Find where the given text appears and provide that cell's center as [X, Y] coordinate. 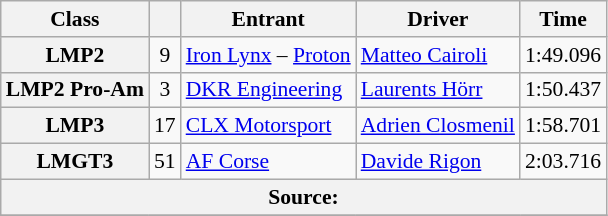
3 [165, 90]
Iron Lynx – Proton [268, 55]
17 [165, 126]
51 [165, 162]
Matteo Cairoli [438, 55]
AF Corse [268, 162]
DKR Engineering [268, 90]
Source: [304, 197]
Laurents Hörr [438, 90]
Class [75, 19]
9 [165, 55]
CLX Motorsport [268, 126]
Entrant [268, 19]
1:50.437 [563, 90]
Driver [438, 19]
LMP3 [75, 126]
Time [563, 19]
1:49.096 [563, 55]
1:58.701 [563, 126]
LMP2 [75, 55]
LMGT3 [75, 162]
Adrien Closmenil [438, 126]
LMP2 Pro-Am [75, 90]
Davide Rigon [438, 162]
2:03.716 [563, 162]
